Return the [X, Y] coordinate for the center point of the cell that contains the specified text.  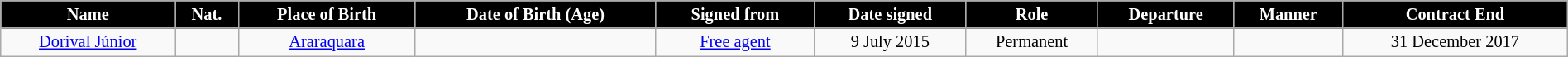
Name [88, 14]
Place of Birth [327, 14]
Departure [1166, 14]
Date of Birth (Age) [536, 14]
Role [1032, 14]
Permanent [1032, 42]
Araraquara [327, 42]
Nat. [207, 14]
Manner [1288, 14]
Free agent [735, 42]
31 December 2017 [1456, 42]
9 July 2015 [890, 42]
Contract End [1456, 14]
Date signed [890, 14]
Dorival Júnior [88, 42]
Signed from [735, 14]
